Scan for the cell matching the given text and deliver its [X, Y] coordinate at center. 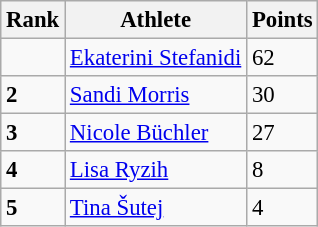
Rank [33, 20]
3 [33, 133]
2 [33, 95]
27 [282, 133]
Ekaterini Stefanidi [156, 58]
62 [282, 58]
Nicole Büchler [156, 133]
8 [282, 170]
30 [282, 95]
Sandi Morris [156, 95]
Tina Šutej [156, 208]
Points [282, 20]
5 [33, 208]
Lisa Ryzih [156, 170]
Athlete [156, 20]
